Find where the given text appears and provide that cell's center as (x, y) coordinate. 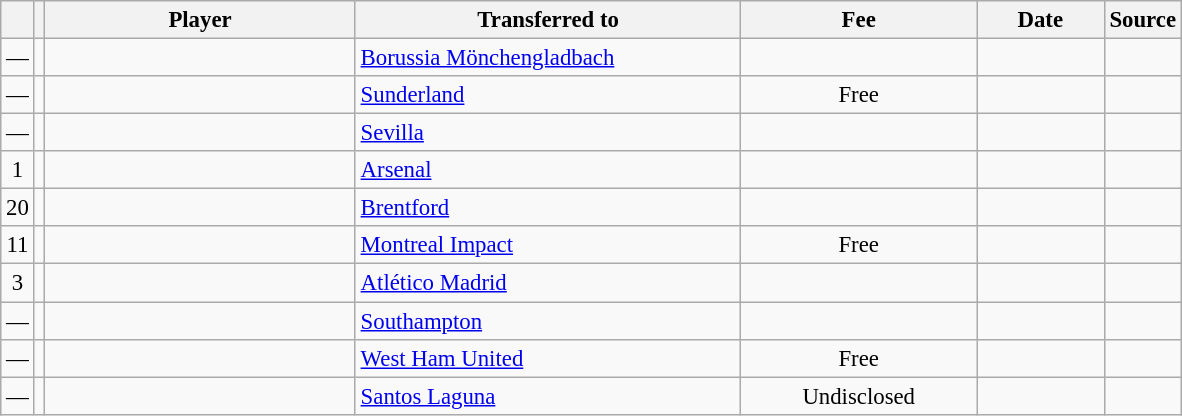
Transferred to (548, 20)
Borussia Mönchengladbach (548, 58)
Atlético Madrid (548, 283)
Fee (859, 20)
3 (18, 283)
Sunderland (548, 95)
Date (1040, 20)
Sevilla (548, 133)
20 (18, 208)
Undisclosed (859, 396)
Arsenal (548, 170)
Source (1142, 20)
West Ham United (548, 358)
Santos Laguna (548, 396)
1 (18, 170)
Brentford (548, 208)
Player (200, 20)
Montreal Impact (548, 245)
Southampton (548, 321)
11 (18, 245)
